Scan for the cell matching the given text and deliver its (x, y) coordinate at center. 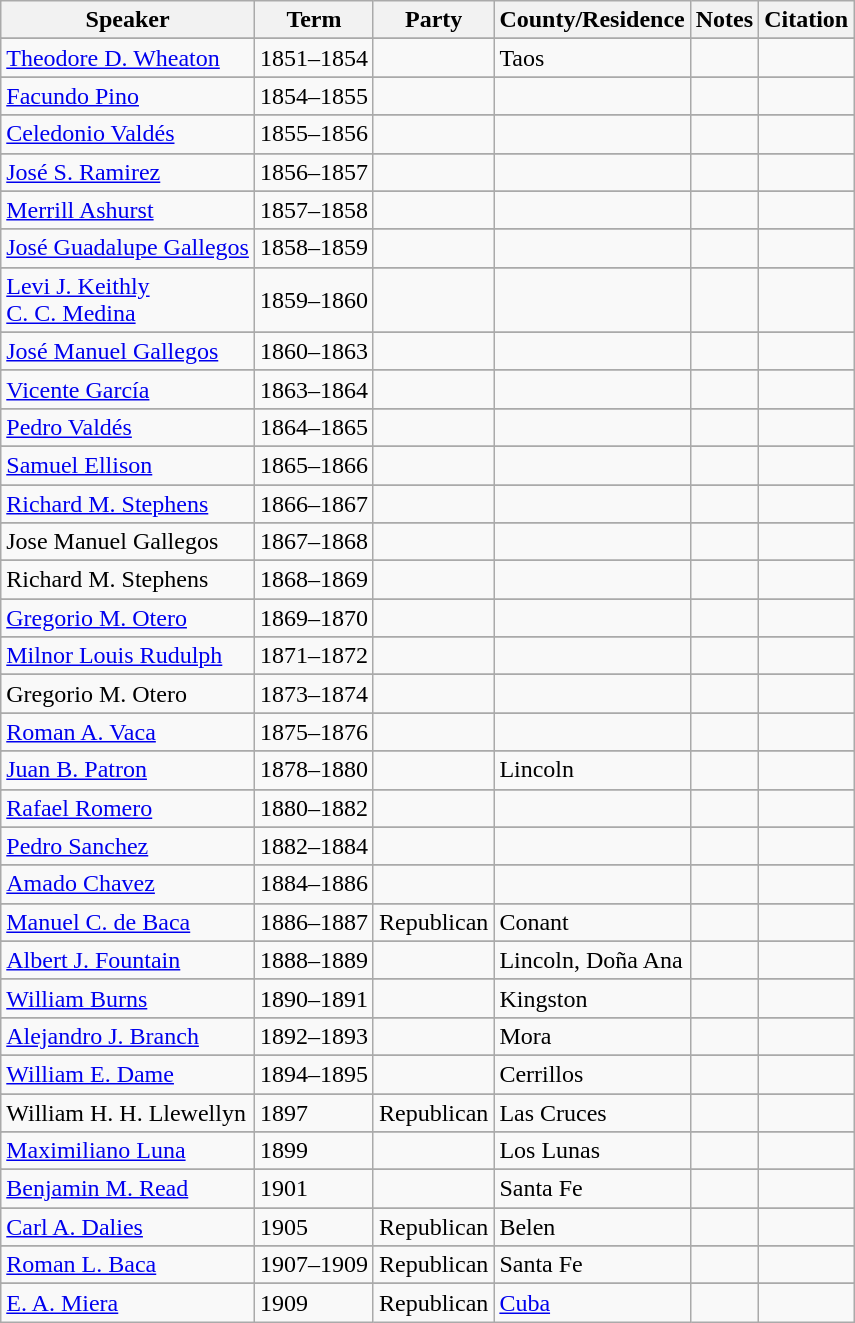
Juan B. Patron (128, 770)
Roman L. Baca (128, 1265)
1878–1880 (314, 770)
Amado Chavez (128, 884)
1859–1860 (314, 300)
Roman A. Vaca (128, 732)
Pedro Valdés (128, 427)
County/Residence (592, 20)
1860–1863 (314, 351)
1869–1870 (314, 618)
Manuel C. de Baca (128, 922)
Levi J. KeithlyC. C. Medina (128, 300)
1905 (314, 1227)
1884–1886 (314, 884)
José Guadalupe Gallegos (128, 248)
1871–1872 (314, 656)
1873–1874 (314, 694)
1909 (314, 1303)
Los Lunas (592, 1151)
1894–1895 (314, 1074)
Cerrillos (592, 1074)
Taos (592, 58)
William H. H. Llewellyn (128, 1113)
William E. Dame (128, 1074)
Mora (592, 1036)
Conant (592, 922)
1880–1882 (314, 808)
1888–1889 (314, 960)
1854–1855 (314, 96)
1855–1856 (314, 134)
Las Cruces (592, 1113)
William Burns (128, 998)
Party (433, 20)
Rafael Romero (128, 808)
1875–1876 (314, 732)
1890–1891 (314, 998)
1899 (314, 1151)
1868–1869 (314, 580)
1907–1909 (314, 1265)
Merrill Ashurst (128, 210)
Milnor Louis Rudulph (128, 656)
Facundo Pino (128, 96)
1858–1859 (314, 248)
1851–1854 (314, 58)
1892–1893 (314, 1036)
Samuel Ellison (128, 465)
1867–1868 (314, 542)
Jose Manuel Gallegos (128, 542)
1901 (314, 1189)
Notes (724, 20)
Maximiliano Luna (128, 1151)
Lincoln, Doña Ana (592, 960)
1882–1884 (314, 846)
Cuba (592, 1303)
1856–1857 (314, 172)
Theodore D. Wheaton (128, 58)
Vicente García (128, 389)
Speaker (128, 20)
1863–1864 (314, 389)
Carl A. Dalies (128, 1227)
1897 (314, 1113)
José Manuel Gallegos (128, 351)
Lincoln (592, 770)
1865–1866 (314, 465)
Pedro Sanchez (128, 846)
Term (314, 20)
José S. Ramirez (128, 172)
Kingston (592, 998)
Belen (592, 1227)
1866–1867 (314, 503)
Benjamin M. Read (128, 1189)
Celedonio Valdés (128, 134)
Albert J. Fountain (128, 960)
1864–1865 (314, 427)
E. A. Miera (128, 1303)
Alejandro J. Branch (128, 1036)
1857–1858 (314, 210)
1886–1887 (314, 922)
Citation (806, 20)
